Search for the cell housing the specified text and yield its (x, y) center coordinate. 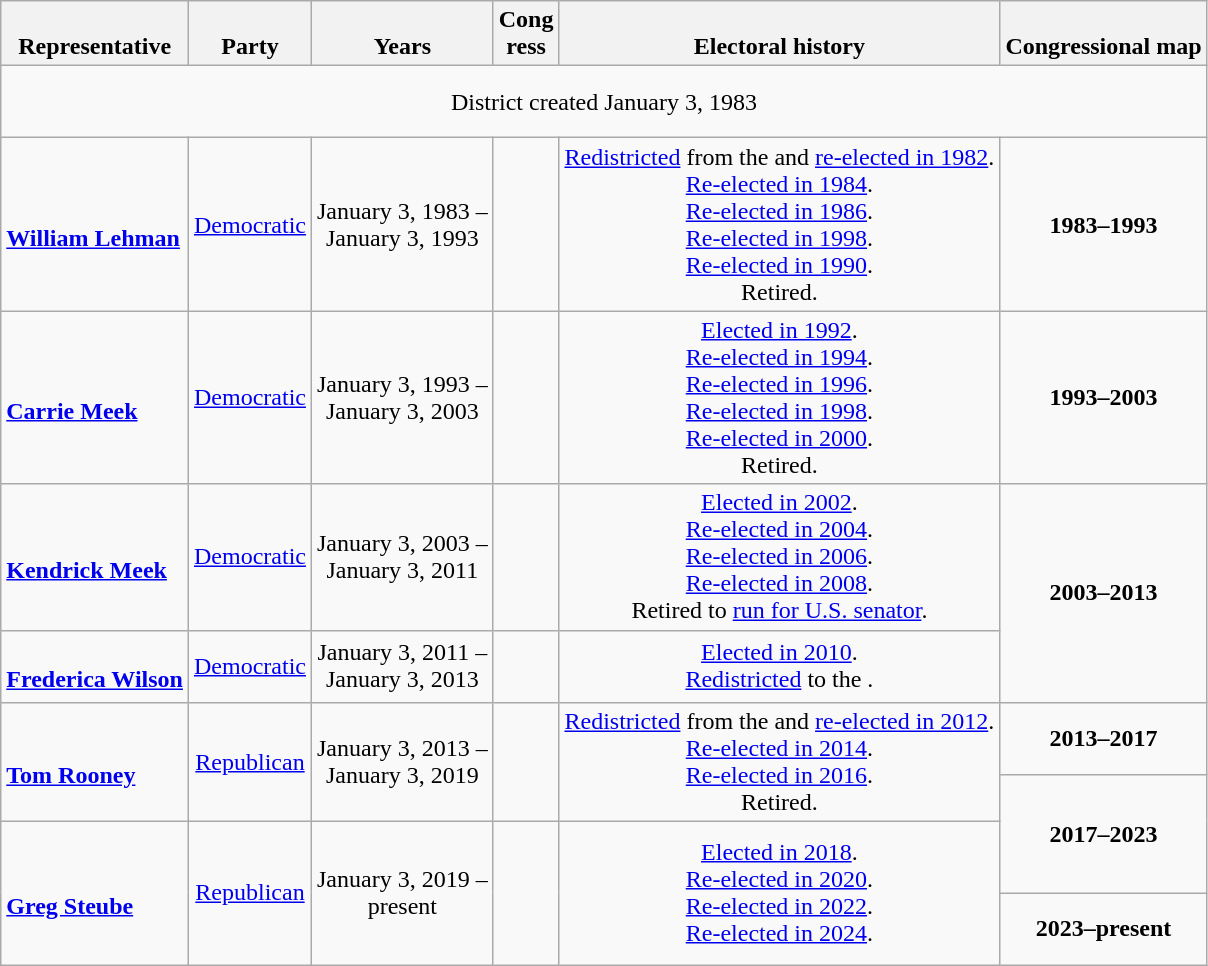
1983–1993 (1104, 224)
Electoral history (780, 34)
2017–2023 (1104, 834)
William Lehman (95, 224)
Elected in 1992.Re-elected in 1994.Re-elected in 1996.Re-elected in 1998.Re-elected in 2000.Retired. (780, 398)
January 3, 1993 –January 3, 2003 (402, 398)
1993–2003 (1104, 398)
District created January 3, 1983 (604, 102)
Frederica Wilson (95, 666)
Redistricted from the and re-elected in 1982.Re-elected in 1984.Re-elected in 1986.Re-elected in 1998.Re-elected in 1990.Retired. (780, 224)
2023–present (1104, 929)
Years (402, 34)
January 3, 2003 –January 3, 2011 (402, 557)
Elected in 2002.Re-elected in 2004.Re-elected in 2006.Re-elected in 2008.Retired to run for U.S. senator. (780, 557)
January 3, 2011 –January 3, 2013 (402, 666)
Congressional map (1104, 34)
Congress (526, 34)
Greg Steube (95, 893)
January 3, 2019 –present (402, 893)
January 3, 1983 –January 3, 1993 (402, 224)
Tom Rooney (95, 762)
Kendrick Meek (95, 557)
Party (250, 34)
January 3, 2013 –January 3, 2019 (402, 762)
Representative (95, 34)
2003–2013 (1104, 593)
Carrie Meek (95, 398)
Redistricted from the and re-elected in 2012.Re-elected in 2014.Re-elected in 2016.Retired. (780, 762)
Elected in 2010.Redistricted to the . (780, 666)
2013–2017 (1104, 738)
Elected in 2018.Re-elected in 2020.Re-elected in 2022.Re-elected in 2024. (780, 893)
